Capture the cell that displays the provided text and extract its [x, y] central coordinate. 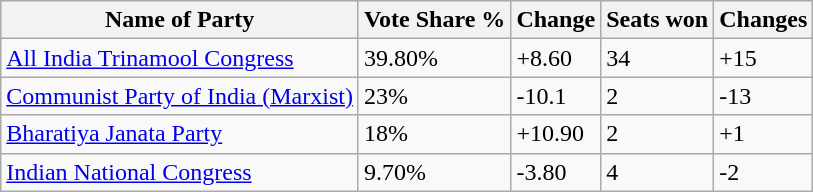
Indian National Congress [180, 172]
Seats won [658, 20]
23% [434, 96]
-2 [764, 172]
Vote Share % [434, 20]
Bharatiya Janata Party [180, 134]
Change [556, 20]
34 [658, 58]
All India Trinamool Congress [180, 58]
39.80% [434, 58]
+15 [764, 58]
+1 [764, 134]
9.70% [434, 172]
+10.90 [556, 134]
Changes [764, 20]
Name of Party [180, 20]
Communist Party of India (Marxist) [180, 96]
4 [658, 172]
-10.1 [556, 96]
18% [434, 134]
+8.60 [556, 58]
-13 [764, 96]
-3.80 [556, 172]
